Output the (X, Y) coordinate of the center of the cell containing the given text.  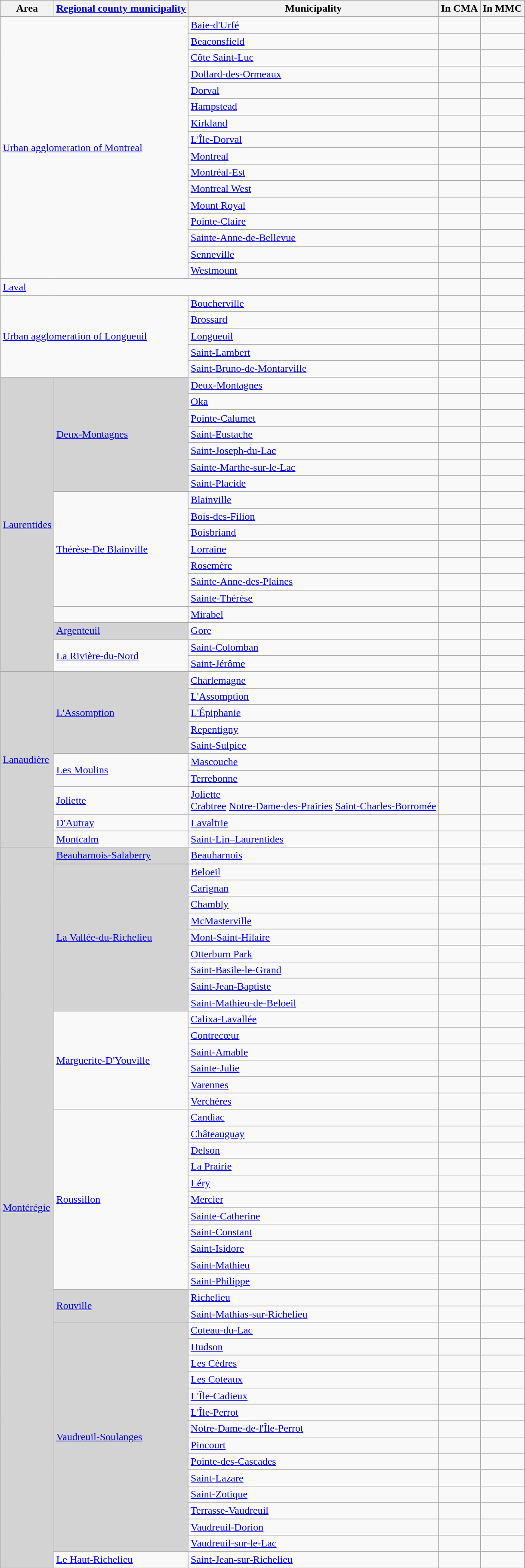
Carignan (314, 888)
Saint-Sulpice (314, 746)
Saint-Basile-le-Grand (314, 970)
Sainte-Catherine (314, 1216)
In CMA (460, 9)
Mount Royal (314, 205)
Boucherville (314, 303)
Notre-Dame-de-l'Île-Perrot (314, 1429)
Beauharnois-Salaberry (121, 855)
Calixa-Lavallée (314, 1019)
Pointe-Claire (314, 222)
Léry (314, 1183)
Longueuil (314, 336)
Saint-Joseph-du-Lac (314, 451)
Rosemère (314, 565)
Mascouche (314, 762)
Saint-Amable (314, 1052)
La Prairie (314, 1167)
Otterburn Park (314, 954)
Contrecœur (314, 1036)
Les Cèdres (314, 1363)
Beauharnois (314, 855)
Châteauguay (314, 1134)
Westmount (314, 271)
Pincourt (314, 1445)
Richelieu (314, 1298)
Montréal-Est (314, 172)
Mont-Saint-Hilaire (314, 937)
Saint-Mathieu-de-Beloeil (314, 1003)
Vaudreuil-Soulanges (121, 1437)
Saint-Philippe (314, 1281)
Gore (314, 631)
Brossard (314, 320)
Saint-Constant (314, 1232)
Area (27, 9)
Saint-Jean-sur-Richelieu (314, 1560)
Saint-Isidore (314, 1248)
Vaudreuil-Dorion (314, 1527)
L'Île-Cadieux (314, 1396)
Terrebonne (314, 778)
Montérégie (27, 1207)
Joliette (121, 800)
Saint-Jean-Baptiste (314, 986)
Beaconsfield (314, 41)
Le Haut-Richelieu (121, 1560)
Saint-Mathias-sur-Richelieu (314, 1314)
Saint-Lazare (314, 1478)
Saint-Placide (314, 484)
Coteau-du-Lac (314, 1330)
Delson (314, 1150)
Dorval (314, 90)
Rouville (121, 1306)
Candiac (314, 1117)
Dollard-des-Ormeaux (314, 74)
L'Épiphanie (314, 713)
Saint-Bruno-de-Montarville (314, 369)
Beloeil (314, 872)
Chambly (314, 904)
Urban agglomeration of Montreal (95, 148)
D'Autray (121, 823)
Saint-Eustache (314, 434)
Saint-Lin–Laurentides (314, 839)
Oka (314, 401)
JolietteCrabtree Notre-Dame-des-Prairies Saint-Charles-Borromée (314, 800)
Boisbriand (314, 533)
Montcalm (121, 839)
Saint-Lambert (314, 352)
McMasterville (314, 921)
Senneville (314, 254)
Montreal (314, 156)
La Vallée-du-Richelieu (121, 937)
Laval (219, 287)
Sainte-Marthe-sur-le-Lac (314, 467)
Sainte-Anne-de-Bellevue (314, 238)
Côte Saint-Luc (314, 58)
Saint-Mathieu (314, 1265)
Mirabel (314, 614)
Argenteuil (121, 631)
Hampstead (314, 107)
Les Moulins (121, 770)
L'Île-Dorval (314, 139)
Varennes (314, 1085)
Hudson (314, 1347)
Lavaltrie (314, 823)
Lorraine (314, 549)
Kirkland (314, 123)
Pointe-des-Cascades (314, 1461)
L'Île-Perrot (314, 1412)
Laurentides (27, 524)
Mercier (314, 1199)
Marguerite-D'Youville (121, 1060)
Sainte-Julie (314, 1068)
Roussillon (121, 1200)
Terrasse-Vaudreuil (314, 1510)
Sainte-Thérèse (314, 598)
Repentigny (314, 729)
Montreal West (314, 188)
Regional county municipality (121, 9)
La Rivière-du-Nord (121, 655)
Sainte-Anne-des-Plaines (314, 582)
Verchères (314, 1101)
Blainville (314, 500)
Les Coteaux (314, 1380)
Baie-d'Urfé (314, 25)
Saint-Jérôme (314, 664)
In MMC (502, 9)
Urban agglomeration of Longueuil (95, 336)
Municipality (314, 9)
Charlemagne (314, 680)
Vaudreuil-sur-le-Lac (314, 1543)
Saint-Zotique (314, 1494)
Thérèse-De Blainville (121, 549)
Bois-des-Filion (314, 516)
Lanaudière (27, 759)
Saint-Colomban (314, 647)
Pointe-Calumet (314, 418)
